Scan for the cell matching the given text and deliver its (X, Y) coordinate at center. 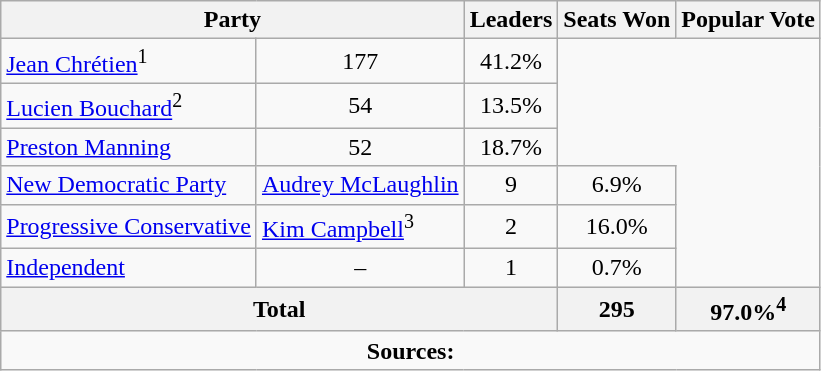
6.9% (617, 185)
295 (617, 310)
13.5% (511, 106)
9 (511, 185)
16.0% (617, 226)
41.2% (511, 62)
177 (360, 62)
– (360, 268)
Lucien Bouchard2 (129, 106)
New Democratic Party (129, 185)
Jean Chrétien1 (129, 62)
Independent (129, 268)
0.7% (617, 268)
Seats Won (617, 20)
Popular Vote (748, 20)
18.7% (511, 147)
Sources: (411, 350)
Kim Campbell3 (360, 226)
Progressive Conservative (129, 226)
Preston Manning (129, 147)
52 (360, 147)
97.0%4 (748, 310)
Total (280, 310)
Party (232, 20)
54 (360, 106)
Audrey McLaughlin (360, 185)
2 (511, 226)
1 (511, 268)
Leaders (511, 20)
